Determine the [x, y] coordinate at the center of the cell enclosing the given text.  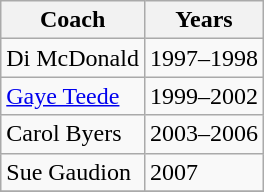
2003–2006 [204, 134]
Gaye Teede [73, 96]
Sue Gaudion [73, 172]
2007 [204, 172]
Coach [73, 20]
Di McDonald [73, 58]
1999–2002 [204, 96]
1997–1998 [204, 58]
Carol Byers [73, 134]
Years [204, 20]
